Search for the cell housing the specified text and yield its [X, Y] center coordinate. 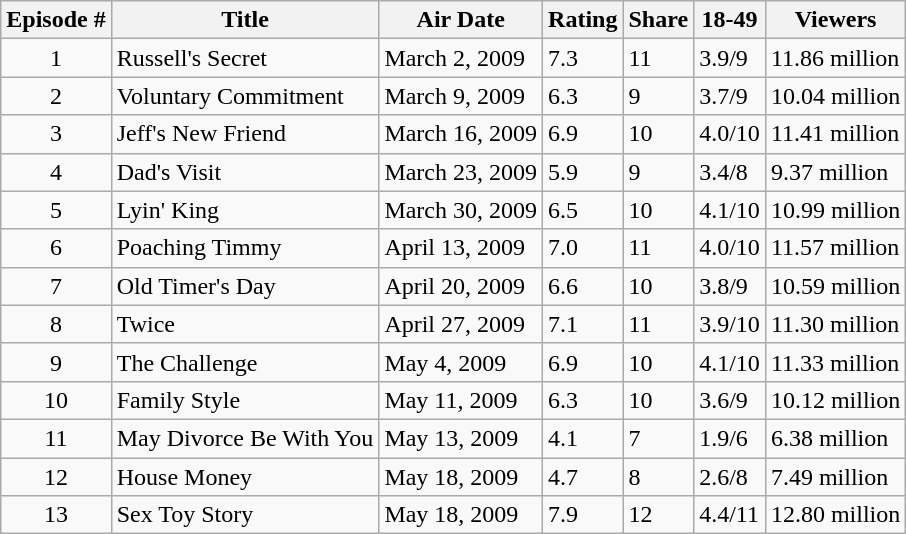
Family Style [245, 400]
7.9 [583, 515]
Poaching Timmy [245, 248]
5 [56, 210]
Share [658, 20]
7.49 million [835, 477]
House Money [245, 477]
Jeff's New Friend [245, 134]
Title [245, 20]
4.7 [583, 477]
May 11, 2009 [461, 400]
13 [56, 515]
March 23, 2009 [461, 172]
10.59 million [835, 286]
Russell's Secret [245, 58]
11.30 million [835, 324]
Lyin' King [245, 210]
Viewers [835, 20]
3.9/9 [730, 58]
9.37 million [835, 172]
11.33 million [835, 362]
Episode # [56, 20]
4.4/11 [730, 515]
2 [56, 96]
3.4/8 [730, 172]
10.99 million [835, 210]
April 13, 2009 [461, 248]
10.04 million [835, 96]
3.6/9 [730, 400]
6.6 [583, 286]
4 [56, 172]
7.0 [583, 248]
Rating [583, 20]
April 27, 2009 [461, 324]
March 16, 2009 [461, 134]
1 [56, 58]
March 2, 2009 [461, 58]
3 [56, 134]
10.12 million [835, 400]
Twice [245, 324]
May 13, 2009 [461, 438]
3.9/10 [730, 324]
11.41 million [835, 134]
12.80 million [835, 515]
4.1 [583, 438]
3.7/9 [730, 96]
7.1 [583, 324]
11.86 million [835, 58]
April 20, 2009 [461, 286]
Air Date [461, 20]
11.57 million [835, 248]
Dad's Visit [245, 172]
6.5 [583, 210]
2.6/8 [730, 477]
March 9, 2009 [461, 96]
6.38 million [835, 438]
May 4, 2009 [461, 362]
Old Timer's Day [245, 286]
Voluntary Commitment [245, 96]
The Challenge [245, 362]
18-49 [730, 20]
Sex Toy Story [245, 515]
7.3 [583, 58]
May Divorce Be With You [245, 438]
6 [56, 248]
March 30, 2009 [461, 210]
1.9/6 [730, 438]
5.9 [583, 172]
3.8/9 [730, 286]
